Locate the cell with the specified text and output its (x, y) center coordinate. 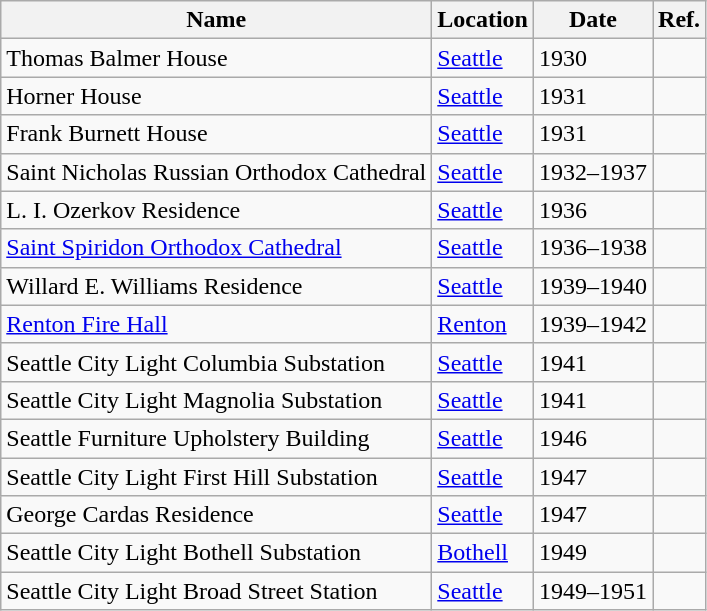
1932–1937 (594, 172)
Saint Nicholas Russian Orthodox Cathedral (216, 172)
1936 (594, 210)
Bothell (483, 553)
1930 (594, 58)
Date (594, 20)
Seattle City Light Broad Street Station (216, 591)
1949–1951 (594, 591)
Seattle City Light Magnolia Substation (216, 400)
1946 (594, 438)
1936–1938 (594, 248)
Renton Fire Hall (216, 324)
Frank Burnett House (216, 134)
Location (483, 20)
Saint Spiridon Orthodox Cathedral (216, 248)
Name (216, 20)
Horner House (216, 96)
Seattle Furniture Upholstery Building (216, 438)
Willard E. Williams Residence (216, 286)
Seattle City Light Columbia Substation (216, 362)
1949 (594, 553)
Renton (483, 324)
Seattle City Light First Hill Substation (216, 477)
L. I. Ozerkov Residence (216, 210)
1939–1940 (594, 286)
1939–1942 (594, 324)
George Cardas Residence (216, 515)
Ref. (680, 20)
Thomas Balmer House (216, 58)
Seattle City Light Bothell Substation (216, 553)
